Provide the [x, y] coordinate of the cell's center where the given text is located.  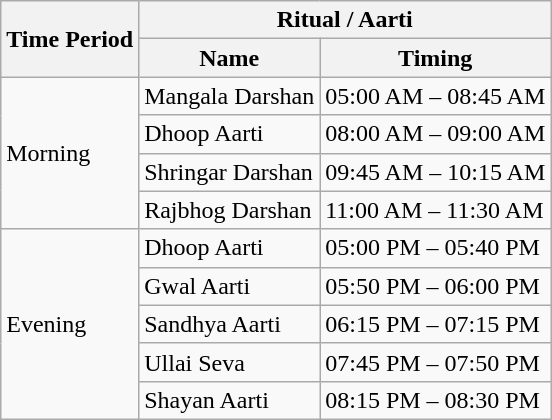
Mangala Darshan [230, 96]
Time Period [70, 39]
Ullai Seva [230, 362]
05:00 PM – 05:40 PM [436, 248]
Evening [70, 324]
Name [230, 58]
Ritual / Aarti [345, 20]
Timing [436, 58]
09:45 AM – 10:15 AM [436, 172]
Shringar Darshan [230, 172]
07:45 PM – 07:50 PM [436, 362]
11:00 AM – 11:30 AM [436, 210]
Shayan Aarti [230, 400]
05:50 PM – 06:00 PM [436, 286]
06:15 PM – 07:15 PM [436, 324]
Sandhya Aarti [230, 324]
08:15 PM – 08:30 PM [436, 400]
05:00 AM – 08:45 AM [436, 96]
08:00 AM – 09:00 AM [436, 134]
Gwal Aarti [230, 286]
Morning [70, 153]
Rajbhog Darshan [230, 210]
